Return [x, y] of the center of cell containing provided text 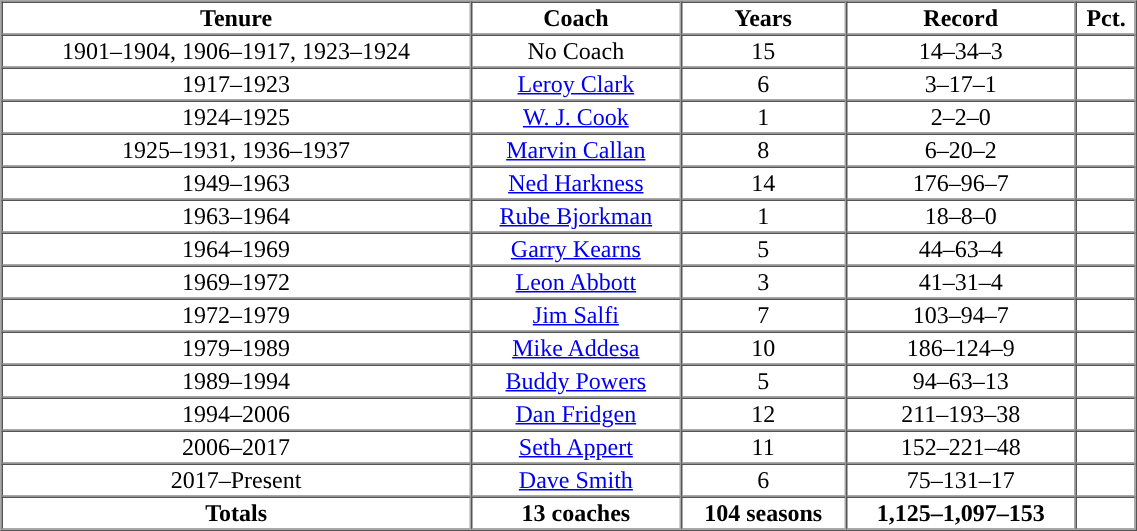
14 [763, 182]
44–63–4 [960, 248]
Leon Abbott [576, 282]
6–20–2 [960, 150]
1924–1925 [236, 116]
Dan Fridgen [576, 414]
Mike Addesa [576, 348]
1979–1989 [236, 348]
1925–1931, 1936–1937 [236, 150]
Tenure [236, 18]
41–31–4 [960, 282]
152–221–48 [960, 446]
94–63–13 [960, 380]
Years [763, 18]
1972–1979 [236, 314]
Garry Kearns [576, 248]
Marvin Callan [576, 150]
2006–2017 [236, 446]
7 [763, 314]
Pct. [1106, 18]
10 [763, 348]
1989–1994 [236, 380]
2–2–0 [960, 116]
75–131–17 [960, 480]
No Coach [576, 50]
186–124–9 [960, 348]
Dave Smith [576, 480]
8 [763, 150]
14–34–3 [960, 50]
Buddy Powers [576, 380]
3–17–1 [960, 84]
176–96–7 [960, 182]
1901–1904, 1906–1917, 1923–1924 [236, 50]
Jim Salfi [576, 314]
15 [763, 50]
Record [960, 18]
2017–Present [236, 480]
13 coaches [576, 512]
Rube Bjorkman [576, 216]
1917–1923 [236, 84]
104 seasons [763, 512]
103–94–7 [960, 314]
W. J. Cook [576, 116]
1964–1969 [236, 248]
Leroy Clark [576, 84]
Coach [576, 18]
Totals [236, 512]
1963–1964 [236, 216]
12 [763, 414]
1969–1972 [236, 282]
18–8–0 [960, 216]
211–193–38 [960, 414]
Ned Harkness [576, 182]
1,125–1,097–153 [960, 512]
1949–1963 [236, 182]
1994–2006 [236, 414]
Seth Appert [576, 446]
11 [763, 446]
3 [763, 282]
